Detect which cell encompasses the target text, then output its (X, Y) center coordinate. 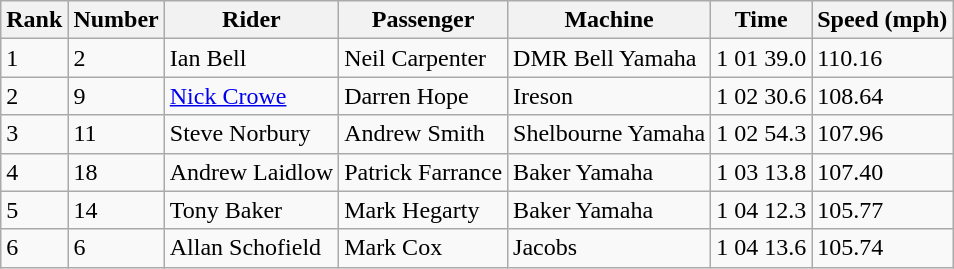
18 (116, 172)
5 (34, 210)
105.74 (882, 248)
107.96 (882, 134)
Time (762, 20)
Jacobs (610, 248)
1 02 30.6 (762, 96)
3 (34, 134)
4 (34, 172)
Passenger (424, 20)
Neil Carpenter (424, 58)
1 (34, 58)
Mark Cox (424, 248)
9 (116, 96)
1 02 54.3 (762, 134)
Ian Bell (251, 58)
Nick Crowe (251, 96)
Mark Hegarty (424, 210)
1 03 13.8 (762, 172)
Rank (34, 20)
Steve Norbury (251, 134)
105.77 (882, 210)
Rider (251, 20)
Speed (mph) (882, 20)
Andrew Smith (424, 134)
Andrew Laidlow (251, 172)
Ireson (610, 96)
14 (116, 210)
110.16 (882, 58)
Number (116, 20)
108.64 (882, 96)
Patrick Farrance (424, 172)
1 04 13.6 (762, 248)
Shelbourne Yamaha (610, 134)
11 (116, 134)
107.40 (882, 172)
Allan Schofield (251, 248)
1 01 39.0 (762, 58)
Machine (610, 20)
1 04 12.3 (762, 210)
Tony Baker (251, 210)
Darren Hope (424, 96)
DMR Bell Yamaha (610, 58)
